Scan for the cell matching the given text and deliver its (X, Y) coordinate at center. 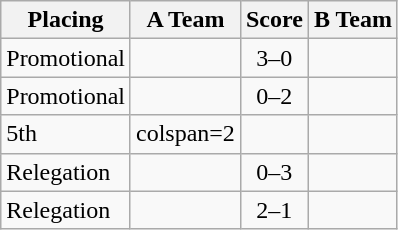
Score (274, 20)
3–0 (274, 58)
B Team (352, 20)
Placing (66, 20)
A Team (185, 20)
colspan=2 (185, 134)
0–2 (274, 96)
0–3 (274, 172)
2–1 (274, 210)
5th (66, 134)
